Locate the cell with the specified text and output its [X, Y] center coordinate. 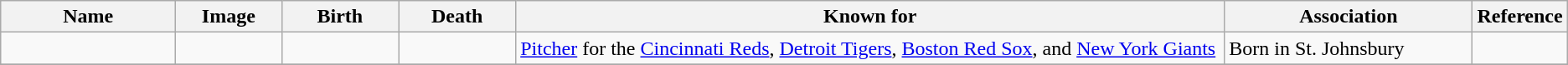
Born in St. Johnsbury [1349, 48]
Death [457, 17]
Reference [1519, 17]
Association [1349, 17]
Pitcher for the Cincinnati Reds, Detroit Tigers, Boston Red Sox, and New York Giants [870, 48]
Name [89, 17]
Known for [870, 17]
Image [229, 17]
Birth [340, 17]
